Identify which cell holds the provided text, then report its [X, Y] central coordinate. 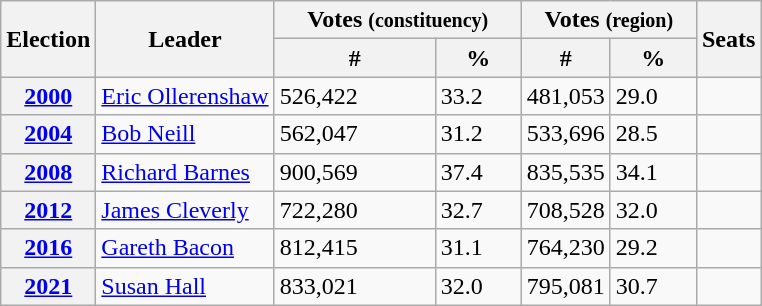
Votes (constituency) [398, 20]
533,696 [566, 134]
Susan Hall [185, 286]
33.2 [478, 96]
2008 [48, 172]
Bob Neill [185, 134]
2021 [48, 286]
812,415 [354, 248]
481,053 [566, 96]
31.1 [478, 248]
30.7 [653, 286]
722,280 [354, 210]
Votes (region) [608, 20]
Richard Barnes [185, 172]
708,528 [566, 210]
526,422 [354, 96]
2000 [48, 96]
32.7 [478, 210]
833,021 [354, 286]
900,569 [354, 172]
Election [48, 39]
37.4 [478, 172]
835,535 [566, 172]
29.0 [653, 96]
31.2 [478, 134]
29.2 [653, 248]
562,047 [354, 134]
34.1 [653, 172]
2004 [48, 134]
2016 [48, 248]
795,081 [566, 286]
28.5 [653, 134]
Seats [728, 39]
764,230 [566, 248]
James Cleverly [185, 210]
Gareth Bacon [185, 248]
2012 [48, 210]
Leader [185, 39]
Eric Ollerenshaw [185, 96]
